Search for the cell housing the specified text and yield its [X, Y] center coordinate. 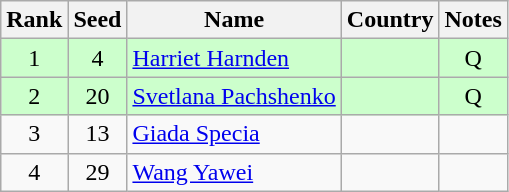
Country [390, 20]
Svetlana Pachshenko [234, 96]
Name [234, 20]
Seed [98, 20]
Harriet Harnden [234, 58]
13 [98, 134]
Wang Yawei [234, 172]
29 [98, 172]
Notes [473, 20]
20 [98, 96]
Rank [34, 20]
1 [34, 58]
Giada Specia [234, 134]
3 [34, 134]
2 [34, 96]
